Locate the cell with the specified text and output its [X, Y] center coordinate. 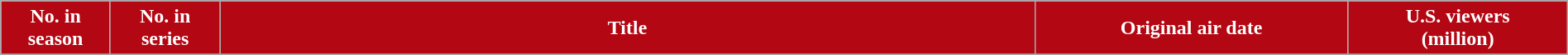
U.S. viewers(million) [1457, 28]
No. inseries [165, 28]
Original air date [1191, 28]
Title [627, 28]
No. inseason [56, 28]
